Locate the cell with the specified text and output its [X, Y] center coordinate. 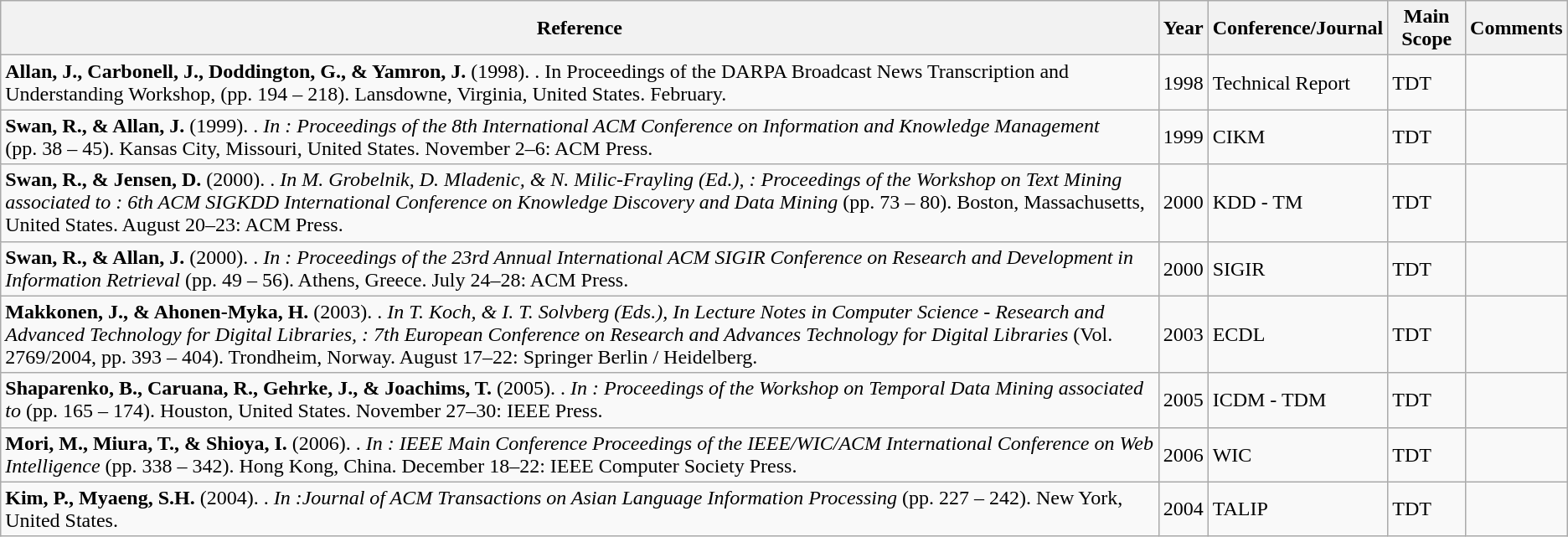
Reference [580, 28]
SIGIR [1298, 268]
Conference/Journal [1298, 28]
Technical Report [1298, 82]
1999 [1183, 137]
2003 [1183, 334]
KDD - TM [1298, 203]
Year [1183, 28]
2004 [1183, 509]
WIC [1298, 454]
TALIP [1298, 509]
Main Scope [1427, 28]
2006 [1183, 454]
ICDM - TDM [1298, 400]
1998 [1183, 82]
Comments [1517, 28]
ECDL [1298, 334]
2005 [1183, 400]
CIKM [1298, 137]
Kim, P., Myaeng, S.H. (2004). . In :Journal of ACM Transactions on Asian Language Information Processing (pp. 227 – 242). New York, United States. [580, 509]
